Identify which cell holds the provided text, then report its (X, Y) central coordinate. 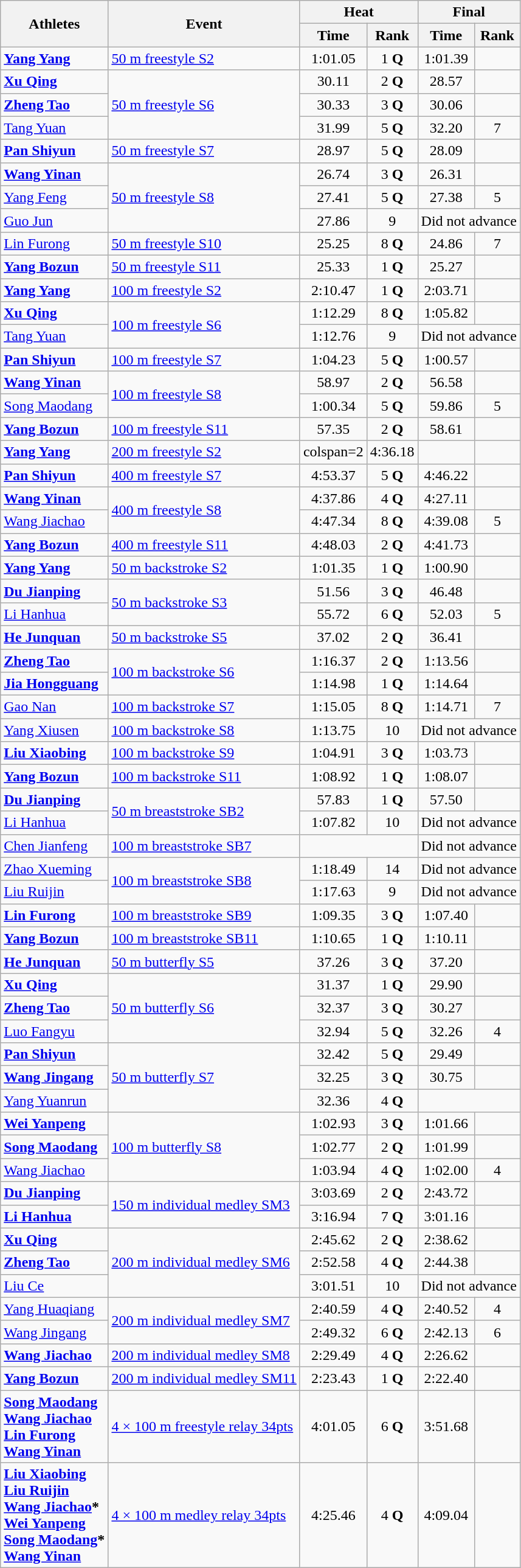
100 m backstroke S6 (204, 672)
31.99 (333, 128)
50 m freestyle S8 (204, 197)
150 m individual medley SM3 (204, 1205)
400 m freestyle S8 (204, 510)
58.97 (333, 383)
1:04.91 (333, 753)
24.86 (446, 243)
1:03.94 (333, 1170)
30.27 (446, 1008)
2:52.58 (333, 1263)
57.50 (446, 800)
55.72 (333, 614)
4:41.73 (446, 545)
1:02.93 (333, 1124)
Guo Jun (55, 220)
100 m breaststroke SB7 (204, 846)
37.02 (333, 637)
1:14.71 (446, 707)
Athletes (55, 24)
50 m breaststroke SB2 (204, 811)
26.31 (446, 174)
1:08.92 (333, 776)
59.86 (446, 406)
2:26.62 (446, 1355)
50 m backstroke S3 (204, 602)
28.57 (446, 82)
26.74 (333, 174)
57.35 (333, 429)
2:40.59 (333, 1309)
50 m freestyle S7 (204, 151)
4:27.11 (446, 498)
2:22.40 (446, 1378)
100 m backstroke S8 (204, 730)
51.56 (333, 591)
1:10.11 (446, 938)
1:09.35 (333, 915)
Liu Ce (55, 1286)
1:02.00 (446, 1170)
30.75 (446, 1078)
Yang Xiusen (55, 730)
2:29.49 (333, 1355)
200 m individual medley SM6 (204, 1263)
100 m freestyle S11 (204, 429)
Final (469, 12)
100 m butterfly S8 (204, 1147)
2:23.43 (333, 1378)
4:37.86 (333, 498)
2:45.62 (333, 1239)
2:49.32 (333, 1332)
52.03 (446, 614)
58.61 (446, 429)
25.27 (446, 267)
4:48.03 (333, 545)
Liu Ruijin (55, 892)
28.09 (446, 151)
32.26 (446, 1031)
1:01.39 (446, 58)
1:00.57 (446, 360)
4:47.34 (333, 521)
32.42 (333, 1054)
1:12.76 (333, 336)
400 m freestyle S11 (204, 545)
2:03.71 (446, 290)
Yang Huaqiang (55, 1309)
14 (392, 869)
100 m breaststroke SB9 (204, 915)
3:16.94 (333, 1216)
30.11 (333, 82)
1:07.82 (333, 823)
Jia Hongguang (55, 684)
200 m individual medley SM11 (204, 1378)
31.37 (333, 984)
46.48 (446, 591)
32.25 (333, 1078)
3:51.68 (446, 1426)
200 m freestyle S2 (204, 452)
32.20 (446, 128)
1:17.63 (333, 892)
1:07.40 (446, 915)
27.41 (333, 197)
100 m backstroke S11 (204, 776)
1:00.90 (446, 568)
200 m individual medley SM8 (204, 1355)
Chen Jianfeng (55, 846)
56.58 (446, 383)
7 Q (392, 1216)
100 m freestyle S8 (204, 394)
2:38.62 (446, 1239)
4:53.37 (333, 475)
1:02.77 (333, 1147)
1:13.56 (446, 660)
50 m butterfly S7 (204, 1078)
4:25.46 (333, 1515)
4:39.08 (446, 521)
1:10.65 (333, 938)
50 m freestyle S2 (204, 58)
100 m freestyle S7 (204, 360)
100 m backstroke S7 (204, 707)
3:01.16 (446, 1216)
2:40.52 (446, 1309)
57.83 (333, 800)
4:36.18 (392, 452)
Zhao Xueming (55, 869)
1:01.35 (333, 568)
50 m butterfly S5 (204, 961)
50 m backstroke S5 (204, 637)
1:03.73 (446, 753)
100 m backstroke S9 (204, 753)
50 m freestyle S10 (204, 243)
37.26 (333, 961)
32.37 (333, 1008)
1:01.99 (446, 1147)
30.33 (333, 105)
1:15.05 (333, 707)
1:12.29 (333, 313)
4:01.05 (333, 1426)
50 m backstroke S2 (204, 568)
6 (497, 1332)
Liu Xiaobing Liu Ruijin Wang Jiachao* Wei Yanpeng Song Maodang* Wang Yinan (55, 1515)
27.38 (446, 197)
1:14.64 (446, 684)
37.20 (446, 961)
27.86 (333, 220)
100 m breaststroke SB11 (204, 938)
28.97 (333, 151)
1:05.82 (446, 313)
100 m breaststroke SB8 (204, 880)
100 m freestyle S2 (204, 290)
2:42.13 (446, 1332)
Luo Fangyu (55, 1031)
36.41 (446, 637)
1:16.37 (333, 660)
1:13.75 (333, 730)
3:01.51 (333, 1286)
1:18.49 (333, 869)
32.36 (333, 1101)
4 × 100 m medley relay 34pts (204, 1515)
50 m freestyle S6 (204, 105)
Yang Yuanrun (55, 1101)
200 m individual medley SM7 (204, 1320)
Heat (359, 12)
1:04.23 (333, 360)
Yang Feng (55, 197)
2:43.72 (446, 1193)
400 m freestyle S7 (204, 475)
32.94 (333, 1031)
4:46.22 (446, 475)
30.06 (446, 105)
1:01.66 (446, 1124)
50 m butterfly S6 (204, 1008)
1:14.98 (333, 684)
3:03.69 (333, 1193)
colspan=2 (333, 452)
1:00.34 (333, 406)
50 m freestyle S11 (204, 267)
Event (204, 24)
29.90 (446, 984)
100 m freestyle S6 (204, 325)
Gao Nan (55, 707)
25.33 (333, 267)
1:01.05 (333, 58)
Song Maodang Wang Jiachao Lin Furong Wang Yinan (55, 1426)
4 × 100 m freestyle relay 34pts (204, 1426)
25.25 (333, 243)
1:08.07 (446, 776)
Wei Yanpeng (55, 1124)
29.49 (446, 1054)
2:10.47 (333, 290)
Liu Xiaobing (55, 753)
4:09.04 (446, 1515)
2:44.38 (446, 1263)
